For the text-containing cell, return its midpoint in [x, y] coordinate format. 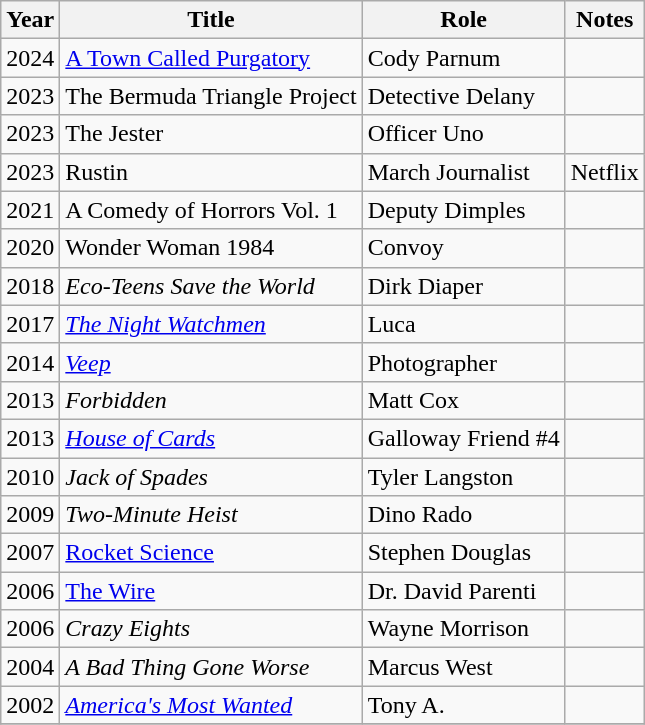
Tyler Langston [464, 477]
Forbidden [211, 400]
America's Most Wanted [211, 705]
Photographer [464, 362]
The Jester [211, 134]
A Bad Thing Gone Worse [211, 667]
Matt Cox [464, 400]
Role [464, 20]
House of Cards [211, 438]
2010 [30, 477]
Tony A. [464, 705]
Convoy [464, 248]
The Night Watchmen [211, 324]
Crazy Eights [211, 629]
Jack of Spades [211, 477]
Rocket Science [211, 553]
2007 [30, 553]
Stephen Douglas [464, 553]
Luca [464, 324]
Title [211, 20]
Notes [604, 20]
2014 [30, 362]
Dino Rado [464, 515]
Year [30, 20]
Wayne Morrison [464, 629]
Eco-Teens Save the World [211, 286]
A Town Called Purgatory [211, 58]
A Comedy of Horrors Vol. 1 [211, 210]
Netflix [604, 172]
2020 [30, 248]
March Journalist [464, 172]
The Wire [211, 591]
2024 [30, 58]
2004 [30, 667]
2018 [30, 286]
The Bermuda Triangle Project [211, 96]
2009 [30, 515]
Rustin [211, 172]
Two-Minute Heist [211, 515]
Galloway Friend #4 [464, 438]
Marcus West [464, 667]
Wonder Woman 1984 [211, 248]
Officer Uno [464, 134]
Detective Delany [464, 96]
Veep [211, 362]
2021 [30, 210]
2002 [30, 705]
2017 [30, 324]
Deputy Dimples [464, 210]
Dr. David Parenti [464, 591]
Cody Parnum [464, 58]
Dirk Diaper [464, 286]
